Detect which cell encompasses the target text, then output its (x, y) center coordinate. 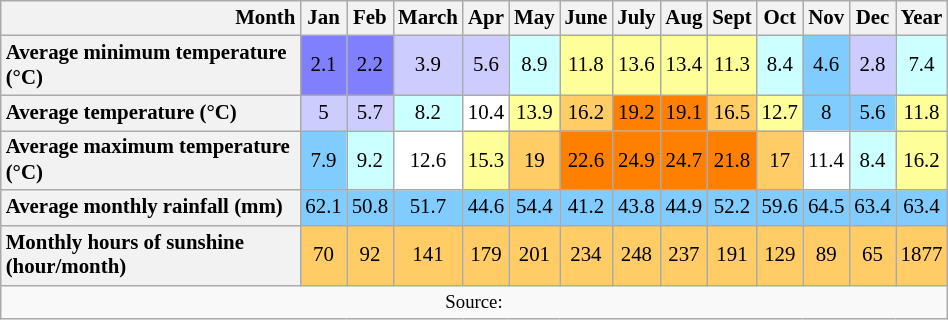
12.6 (428, 160)
237 (684, 255)
Average monthly rainfall (mm) (151, 208)
Sept (732, 18)
8.2 (428, 114)
July (636, 18)
89 (826, 255)
5.7 (370, 114)
8 (826, 114)
Apr (486, 18)
9.2 (370, 160)
129 (780, 255)
13.6 (636, 66)
8.9 (534, 66)
15.3 (486, 160)
Oct (780, 18)
Aug (684, 18)
Source: (474, 302)
2.1 (323, 66)
50.8 (370, 208)
44.6 (486, 208)
54.4 (534, 208)
21.8 (732, 160)
Monthly hours of sunshine (hour/month) (151, 255)
201 (534, 255)
March (428, 18)
June (586, 18)
2.8 (872, 66)
51.7 (428, 208)
24.7 (684, 160)
7.4 (922, 66)
24.9 (636, 160)
22.6 (586, 160)
Month (151, 18)
65 (872, 255)
62.1 (323, 208)
191 (732, 255)
7.9 (323, 160)
141 (428, 255)
Average maximum temperature (°C) (151, 160)
12.7 (780, 114)
43.8 (636, 208)
70 (323, 255)
Average minimum temperature (°C) (151, 66)
16.5 (732, 114)
44.9 (684, 208)
17 (780, 160)
10.4 (486, 114)
179 (486, 255)
Nov (826, 18)
11.4 (826, 160)
234 (586, 255)
19.1 (684, 114)
Year (922, 18)
92 (370, 255)
13.4 (684, 66)
3.9 (428, 66)
Average temperature (°C) (151, 114)
Jan (323, 18)
19 (534, 160)
11.3 (732, 66)
Feb (370, 18)
64.5 (826, 208)
52.2 (732, 208)
Dec (872, 18)
4.6 (826, 66)
2.2 (370, 66)
41.2 (586, 208)
1877 (922, 255)
248 (636, 255)
5 (323, 114)
May (534, 18)
59.6 (780, 208)
19.2 (636, 114)
13.9 (534, 114)
